Output the [x, y] coordinate of the center of the cell containing the given text.  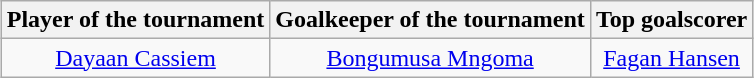
Dayaan Cassiem [136, 58]
Fagan Hansen [671, 58]
Top goalscorer [671, 20]
Goalkeeper of the tournament [430, 20]
Player of the tournament [136, 20]
Bongumusa Mngoma [430, 58]
